Capture the cell that displays the provided text and extract its [x, y] central coordinate. 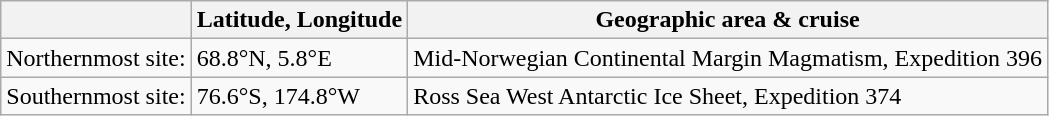
Mid-Norwegian Continental Margin Magmatism, Expedition 396 [728, 58]
Ross Sea West Antarctic Ice Sheet, Expedition 374 [728, 96]
Southernmost site: [96, 96]
Latitude, Longitude [299, 20]
76.6°S, 174.8°W [299, 96]
Geographic area & cruise [728, 20]
Northernmost site: [96, 58]
68.8°N, 5.8°E [299, 58]
